Locate the cell with the specified text and output its (X, Y) center coordinate. 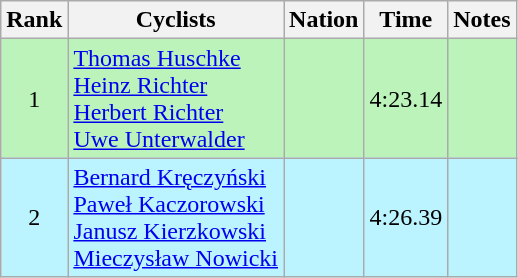
Time (406, 20)
Nation (324, 20)
2 (34, 218)
4:23.14 (406, 98)
Rank (34, 20)
Cyclists (176, 20)
Thomas HuschkeHeinz RichterHerbert RichterUwe Unterwalder (176, 98)
1 (34, 98)
Notes (482, 20)
Bernard KręczyńskiPaweł KaczorowskiJanusz KierzkowskiMieczysław Nowicki (176, 218)
4:26.39 (406, 218)
